For the text-containing cell, return its midpoint in [X, Y] coordinate format. 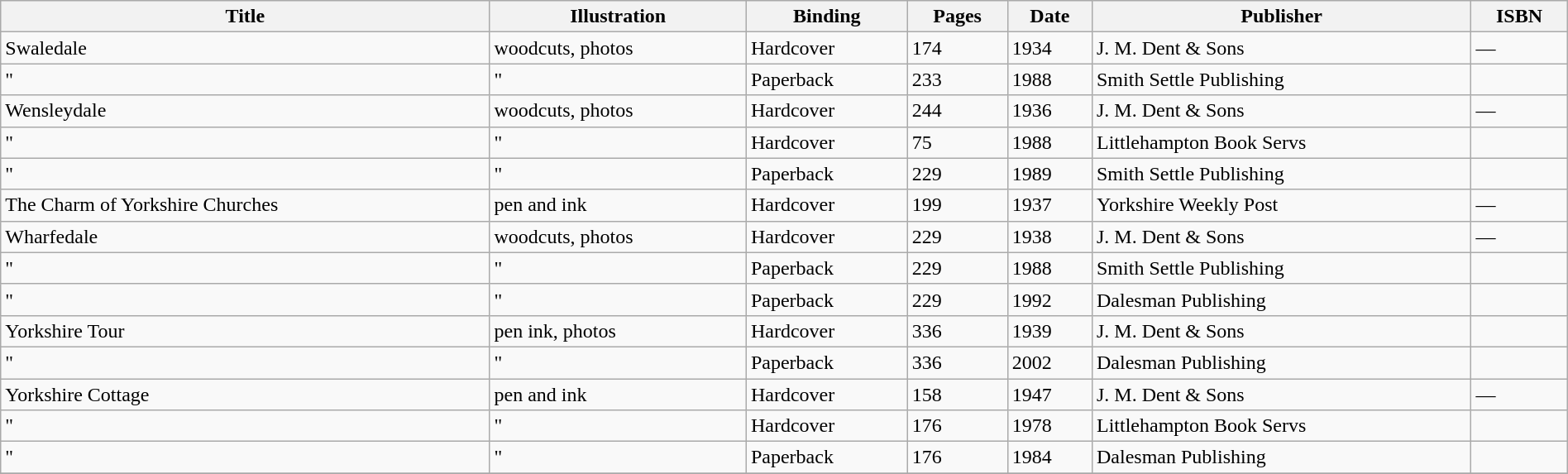
Swaledale [245, 48]
Binding [827, 17]
1934 [1049, 48]
Yorkshire Cottage [245, 395]
Yorkshire Tour [245, 331]
Publisher [1281, 17]
ISBN [1519, 17]
1947 [1049, 395]
2002 [1049, 362]
Wharfedale [245, 237]
1938 [1049, 237]
1978 [1049, 426]
Pages [958, 17]
1989 [1049, 174]
1936 [1049, 111]
pen ink, photos [618, 331]
Date [1049, 17]
1937 [1049, 205]
244 [958, 111]
1984 [1049, 457]
Yorkshire Weekly Post [1281, 205]
158 [958, 395]
1992 [1049, 299]
233 [958, 79]
Illustration [618, 17]
The Charm of Yorkshire Churches [245, 205]
199 [958, 205]
Title [245, 17]
75 [958, 142]
1939 [1049, 331]
Wensleydale [245, 111]
174 [958, 48]
